Determine the [x, y] coordinate at the center of the cell enclosing the given text.  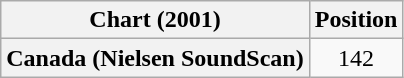
Position [356, 20]
Chart (2001) [155, 20]
142 [356, 58]
Canada (Nielsen SoundScan) [155, 58]
